Search for the cell housing the specified text and yield its (x, y) center coordinate. 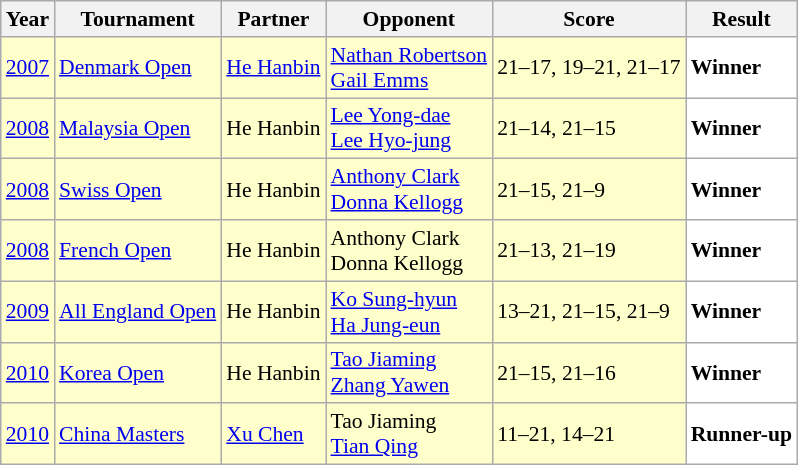
13–21, 21–15, 21–9 (589, 312)
Tao Jiaming Zhang Yawen (410, 372)
All England Open (138, 312)
2009 (28, 312)
Denmark Open (138, 68)
Score (589, 19)
Malaysia Open (138, 128)
French Open (138, 250)
Korea Open (138, 372)
Result (742, 19)
Runner-up (742, 434)
Ko Sung-hyun Ha Jung-eun (410, 312)
Tao Jiaming Tian Qing (410, 434)
Swiss Open (138, 190)
China Masters (138, 434)
21–15, 21–9 (589, 190)
2007 (28, 68)
Opponent (410, 19)
21–13, 21–19 (589, 250)
Nathan Robertson Gail Emms (410, 68)
Tournament (138, 19)
Year (28, 19)
11–21, 14–21 (589, 434)
Lee Yong-dae Lee Hyo-jung (410, 128)
Partner (273, 19)
21–15, 21–16 (589, 372)
Xu Chen (273, 434)
21–17, 19–21, 21–17 (589, 68)
21–14, 21–15 (589, 128)
